Pinpoint the cell where the given text exists, returning its [X, Y] midpoint coordinate. 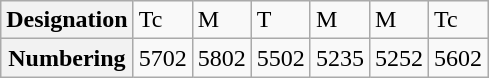
5702 [162, 58]
Designation [67, 20]
5235 [340, 58]
5602 [458, 58]
T [280, 20]
5802 [222, 58]
Numbering [67, 58]
5252 [398, 58]
5502 [280, 58]
